Determine the (x, y) coordinate at the center of the cell enclosing the given text.  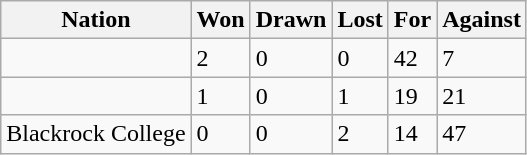
47 (482, 134)
7 (482, 58)
Drawn (291, 20)
42 (412, 58)
Nation (96, 20)
Against (482, 20)
Blackrock College (96, 134)
21 (482, 96)
19 (412, 96)
Lost (360, 20)
14 (412, 134)
Won (220, 20)
For (412, 20)
